Identify which cell holds the provided text, then report its (X, Y) central coordinate. 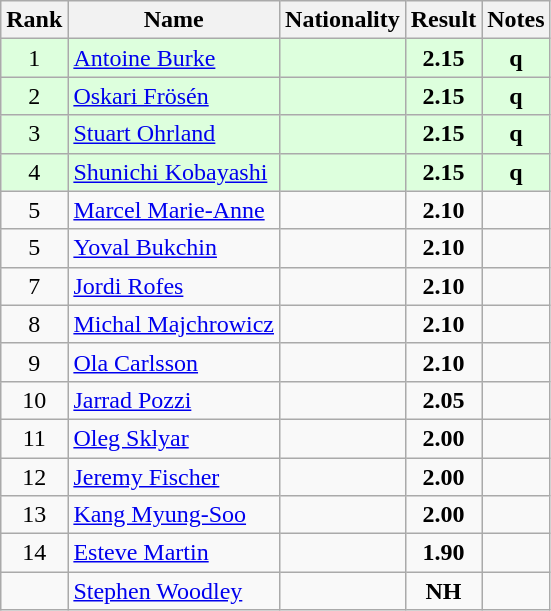
Jordi Rofes (174, 286)
Ola Carlsson (174, 362)
Stuart Ohrland (174, 134)
Name (174, 20)
Antoine Burke (174, 58)
Kang Myung-Soo (174, 515)
9 (34, 362)
Rank (34, 20)
Yoval Bukchin (174, 248)
1.90 (443, 553)
Michal Majchrowicz (174, 324)
1 (34, 58)
8 (34, 324)
13 (34, 515)
2.05 (443, 400)
Oleg Sklyar (174, 438)
Jeremy Fischer (174, 477)
7 (34, 286)
Notes (516, 20)
Nationality (343, 20)
Result (443, 20)
2 (34, 96)
14 (34, 553)
Jarrad Pozzi (174, 400)
Esteve Martin (174, 553)
12 (34, 477)
3 (34, 134)
4 (34, 172)
NH (443, 591)
Stephen Woodley (174, 591)
Shunichi Kobayashi (174, 172)
Marcel Marie-Anne (174, 210)
Oskari Frösén (174, 96)
11 (34, 438)
10 (34, 400)
